From the cell containing the given text, extract its center point as [X, Y] coordinate. 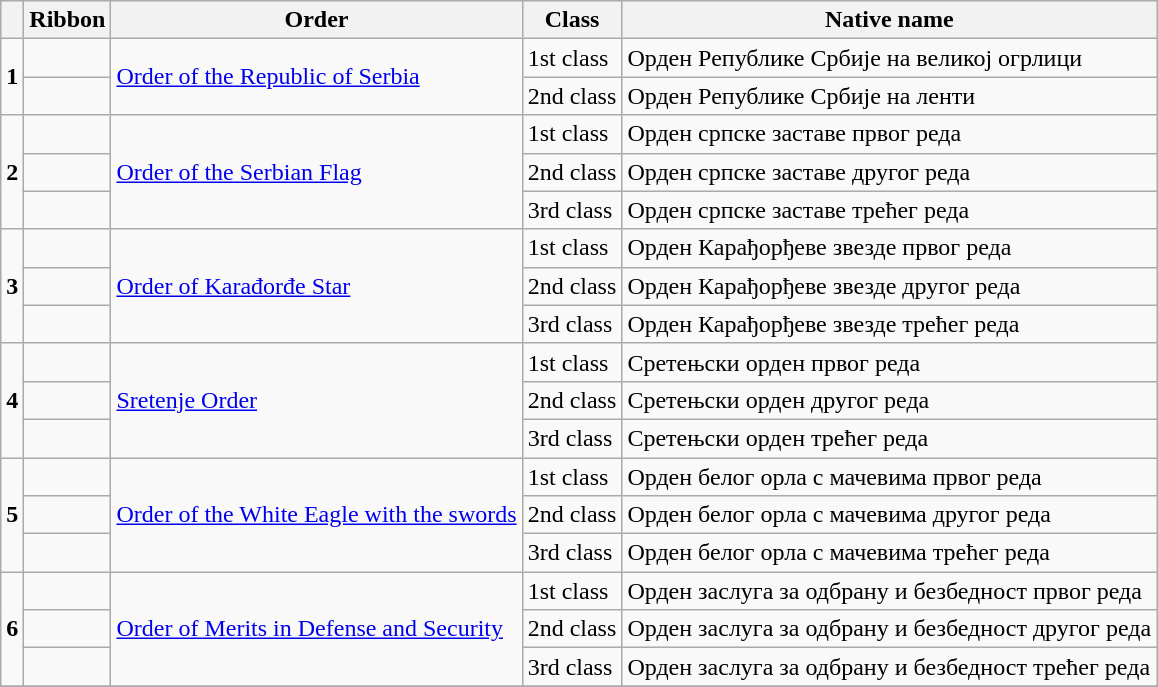
Орден белог орла с мачевима другог реда [890, 515]
Order [316, 20]
Орден Републике Србије на ленти [890, 96]
Орден заслуга за одбрану и безбедност другог реда [890, 629]
Орден српске заставе трећег реда [890, 210]
Орден Републике Србије на великој огрлици [890, 58]
Сретењски орден другог реда [890, 400]
Орден Карађорђеве звезде првог реда [890, 248]
5 [12, 515]
Native name [890, 20]
Орден Карађорђеве звезде другог реда [890, 286]
Sretenje Order [316, 400]
4 [12, 400]
Орден белог орла с мачевима трећег реда [890, 553]
2 [12, 172]
Ribbon [68, 20]
Сретењски орден првог реда [890, 362]
Орден заслуга за одбрану и безбедност трећег реда [890, 667]
3 [12, 286]
Орден Карађорђеве звезде трећег реда [890, 324]
Орден заслуга за одбрану и безбедност првог реда [890, 591]
Орден белог орла с мачевима првог реда [890, 477]
6 [12, 629]
Order of Karađorđe Star [316, 286]
Class [572, 20]
Order of the Republic of Serbia [316, 77]
Орден српске заставе првог реда [890, 134]
Орден српске заставе другог реда [890, 172]
Order of the White Eagle with the swords [316, 515]
Сретењски орден трећег реда [890, 438]
Order of Merits in Defense and Security [316, 629]
1 [12, 77]
Order of the Serbian Flag [316, 172]
